Return (X, Y) of the center of cell containing provided text 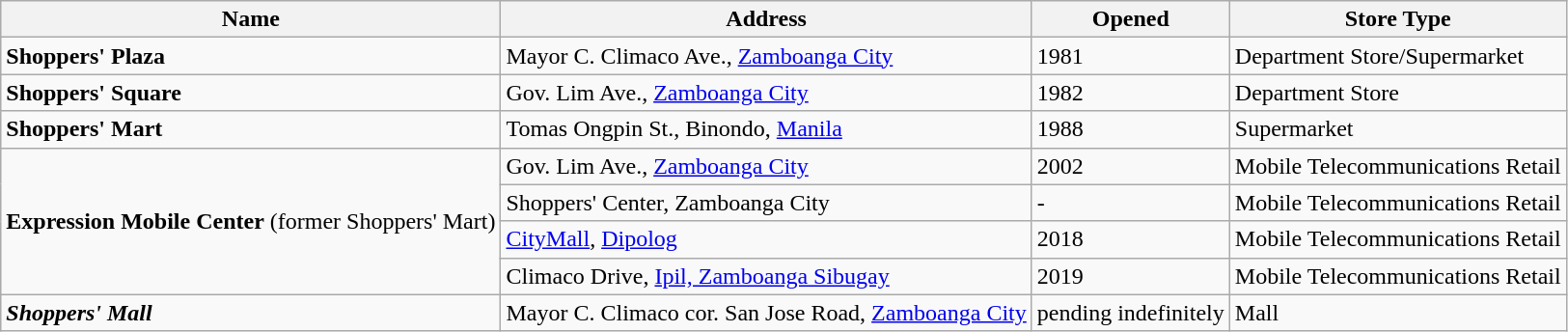
pending indefinitely (1131, 313)
2018 (1131, 239)
2019 (1131, 276)
Supermarket (1397, 129)
Mall (1397, 313)
Shoppers' Mall (251, 313)
Mayor C. Climaco cor. San Jose Road, Zamboanga City (766, 313)
Name (251, 19)
1982 (1131, 93)
Shoppers' Mart (251, 129)
Tomas Ongpin St., Binondo, Manila (766, 129)
Department Store (1397, 93)
2002 (1131, 166)
Shoppers' Center, Zamboanga City (766, 203)
Store Type (1397, 19)
Shoppers' Plaza (251, 56)
Mayor C. Climaco Ave., Zamboanga City (766, 56)
CityMall, Dipolog (766, 239)
Shoppers' Square (251, 93)
- (1131, 203)
1988 (1131, 129)
1981 (1131, 56)
Expression Mobile Center (former Shoppers' Mart) (251, 221)
Opened (1131, 19)
Address (766, 19)
Climaco Drive, Ipil, Zamboanga Sibugay (766, 276)
Department Store/Supermarket (1397, 56)
